Detect which cell encompasses the target text, then output its [X, Y] center coordinate. 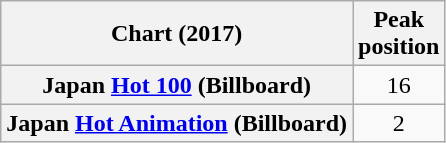
Japan Hot Animation (Billboard) [177, 123]
16 [399, 85]
Chart (2017) [177, 34]
Japan Hot 100 (Billboard) [177, 85]
Peakposition [399, 34]
2 [399, 123]
